Detect which cell encompasses the target text, then output its (X, Y) center coordinate. 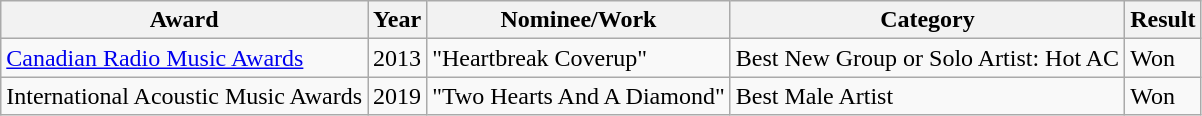
International Acoustic Music Awards (184, 96)
Best New Group or Solo Artist: Hot AC (927, 58)
Nominee/Work (579, 20)
Canadian Radio Music Awards (184, 58)
2019 (398, 96)
"Two Hearts And A Diamond" (579, 96)
Award (184, 20)
"Heartbreak Coverup" (579, 58)
2013 (398, 58)
Result (1163, 20)
Best Male Artist (927, 96)
Year (398, 20)
Category (927, 20)
